Locate the cell with the specified text and output its [X, Y] center coordinate. 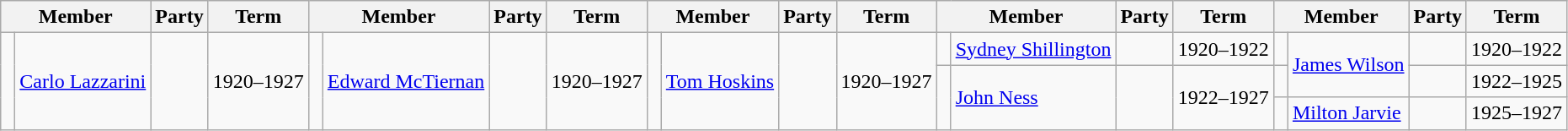
James Wilson [1348, 65]
Edward McTiernan [406, 81]
Tom Hoskins [719, 81]
1925–1927 [1516, 113]
1922–1925 [1516, 81]
1922–1927 [1223, 97]
Milton Jarvie [1348, 113]
Sydney Shillington [1033, 49]
Carlo Lazzarini [83, 81]
John Ness [1033, 97]
